Output the [X, Y] coordinate of the center of the cell containing the given text.  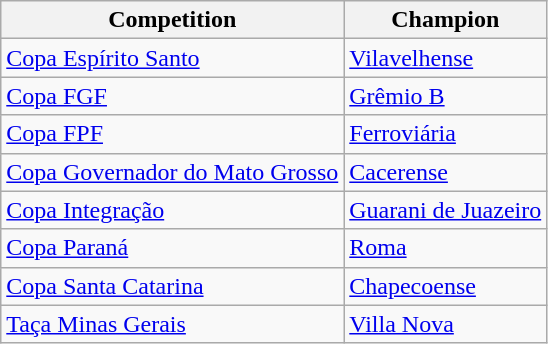
Taça Minas Gerais [172, 324]
Champion [446, 20]
Cacerense [446, 172]
Grêmio B [446, 96]
Copa Paraná [172, 248]
Ferroviária [446, 134]
Roma [446, 248]
Copa Santa Catarina [172, 286]
Competition [172, 20]
Vilavelhense [446, 58]
Guarani de Juazeiro [446, 210]
Copa Espírito Santo [172, 58]
Copa Integração [172, 210]
Copa Governador do Mato Grosso [172, 172]
Copa FGF [172, 96]
Villa Nova [446, 324]
Copa FPF [172, 134]
Chapecoense [446, 286]
